Pinpoint the cell where the given text exists, returning its (X, Y) midpoint coordinate. 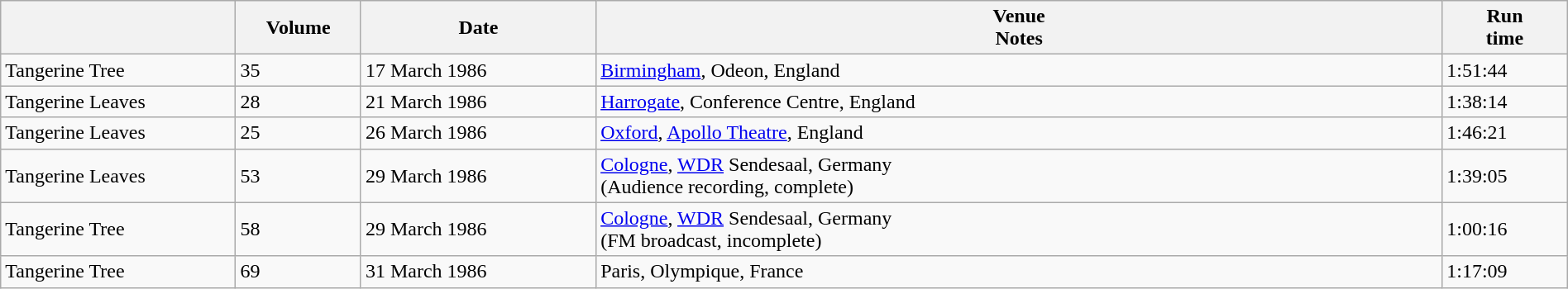
Harrogate, Conference Centre, England (1019, 102)
28 (299, 102)
69 (299, 272)
35 (299, 70)
Cologne, WDR Sendesaal, Germany(Audience recording, complete) (1019, 175)
21 March 1986 (478, 102)
Birmingham, Odeon, England (1019, 70)
Paris, Olympique, France (1019, 272)
31 March 1986 (478, 272)
1:17:09 (1505, 272)
1:38:14 (1505, 102)
1:39:05 (1505, 175)
58 (299, 230)
25 (299, 133)
53 (299, 175)
Volume (299, 28)
1:46:21 (1505, 133)
1:51:44 (1505, 70)
Cologne, WDR Sendesaal, Germany(FM broadcast, incomplete) (1019, 230)
Runtime (1505, 28)
1:00:16 (1505, 230)
Oxford, Apollo Theatre, England (1019, 133)
VenueNotes (1019, 28)
26 March 1986 (478, 133)
17 March 1986 (478, 70)
Date (478, 28)
